Pinpoint the cell where the given text exists, returning its [X, Y] midpoint coordinate. 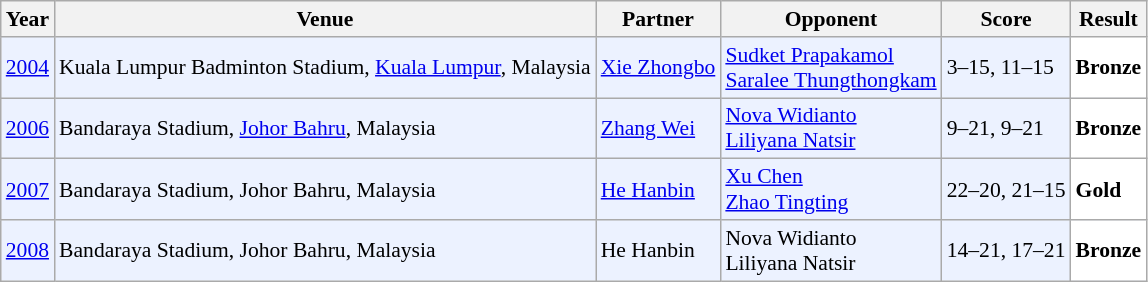
Partner [658, 19]
Venue [325, 19]
Zhang Wei [658, 128]
2007 [28, 190]
2008 [28, 250]
Kuala Lumpur Badminton Stadium, Kuala Lumpur, Malaysia [325, 68]
9–21, 9–21 [1006, 128]
Gold [1109, 190]
Xu Chen Zhao Tingting [830, 190]
2006 [28, 128]
Year [28, 19]
Score [1006, 19]
Result [1109, 19]
Sudket Prapakamol Saralee Thungthongkam [830, 68]
3–15, 11–15 [1006, 68]
Opponent [830, 19]
Xie Zhongbo [658, 68]
22–20, 21–15 [1006, 190]
2004 [28, 68]
14–21, 17–21 [1006, 250]
